Identify which cell holds the provided text, then report its (X, Y) central coordinate. 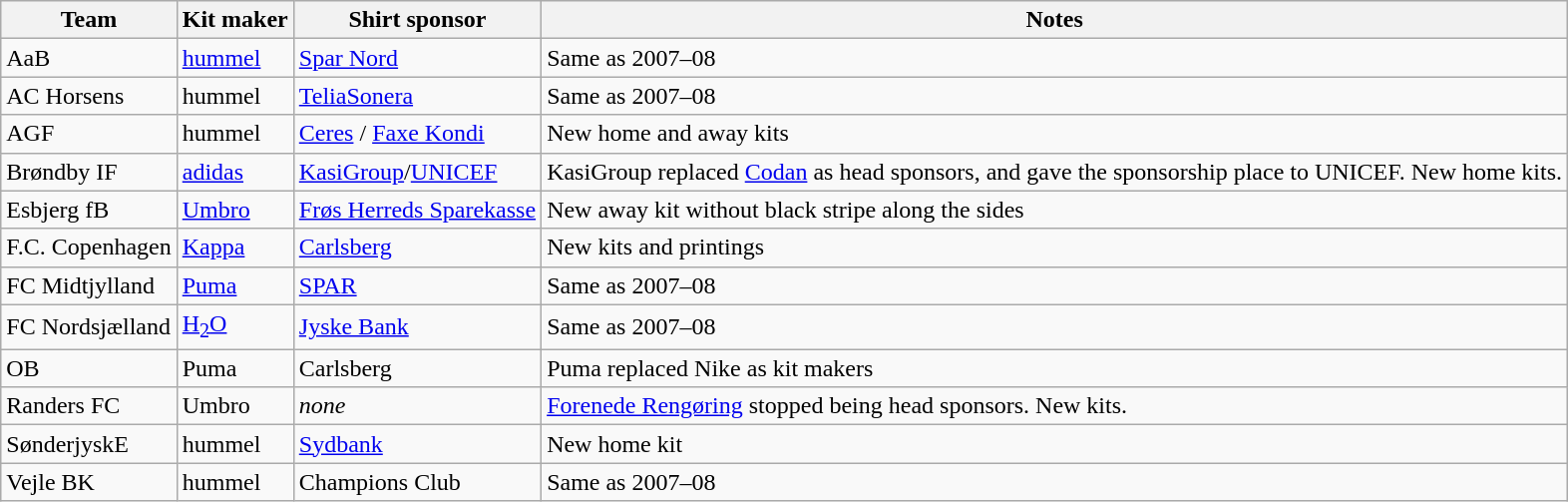
Randers FC (89, 406)
SønderjyskE (89, 444)
KasiGroup replaced Codan as head sponsors, and gave the sponsorship place to UNICEF. New home kits. (1055, 172)
New home kit (1055, 444)
New away kit without black stripe along the sides (1055, 210)
none (417, 406)
AaB (89, 58)
Shirt sponsor (417, 20)
Ceres / Faxe Kondi (417, 134)
New home and away kits (1055, 134)
Kit maker (235, 20)
FC Midtjylland (89, 285)
AC Horsens (89, 96)
Team (89, 20)
H2O (235, 326)
Brøndby IF (89, 172)
Sydbank (417, 444)
SPAR (417, 285)
TeliaSonera (417, 96)
Vejle BK (89, 482)
Frøs Herreds Sparekasse (417, 210)
Spar Nord (417, 58)
New kits and printings (1055, 248)
Forenede Rengøring stopped being head sponsors. New kits. (1055, 406)
Notes (1055, 20)
FC Nordsjælland (89, 326)
F.C. Copenhagen (89, 248)
OB (89, 368)
Champions Club (417, 482)
KasiGroup/UNICEF (417, 172)
Puma replaced Nike as kit makers (1055, 368)
Jyske Bank (417, 326)
adidas (235, 172)
AGF (89, 134)
Esbjerg fB (89, 210)
Kappa (235, 248)
